Identify which cell holds the provided text, then report its (X, Y) central coordinate. 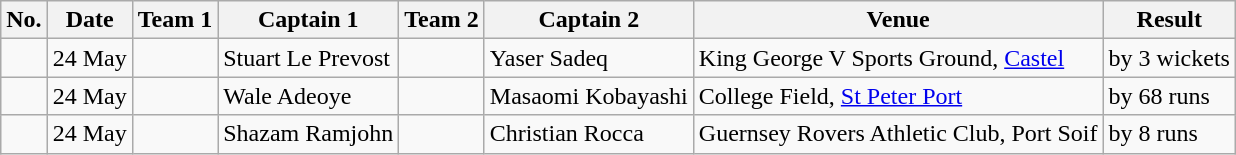
Captain 2 (588, 20)
Christian Rocca (588, 134)
Shazam Ramjohn (308, 134)
Guernsey Rovers Athletic Club, Port Soif (898, 134)
Wale Adeoye (308, 96)
King George V Sports Ground, Castel (898, 58)
Result (1169, 20)
College Field, St Peter Port (898, 96)
by 3 wickets (1169, 58)
by 8 runs (1169, 134)
Captain 1 (308, 20)
Masaomi Kobayashi (588, 96)
Stuart Le Prevost (308, 58)
Team 2 (442, 20)
Yaser Sadeq (588, 58)
Venue (898, 20)
Team 1 (175, 20)
Date (90, 20)
No. (24, 20)
by 68 runs (1169, 96)
